Capture the cell that displays the provided text and extract its (X, Y) central coordinate. 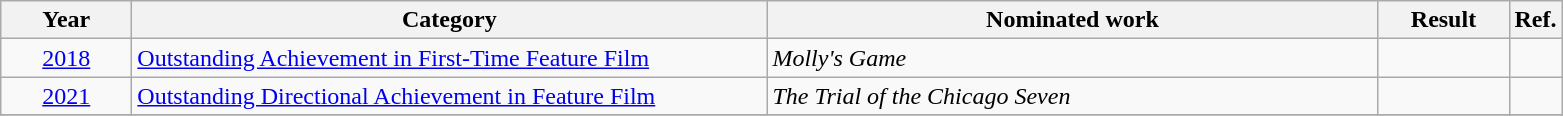
Ref. (1536, 20)
Category (450, 20)
Year (66, 20)
Nominated work (1072, 20)
2018 (66, 58)
Molly's Game (1072, 58)
2021 (66, 96)
Result (1444, 20)
Outstanding Directional Achievement in Feature Film (450, 96)
The Trial of the Chicago Seven (1072, 96)
Outstanding Achievement in First-Time Feature Film (450, 58)
